Return [x, y] of the center of cell containing provided text 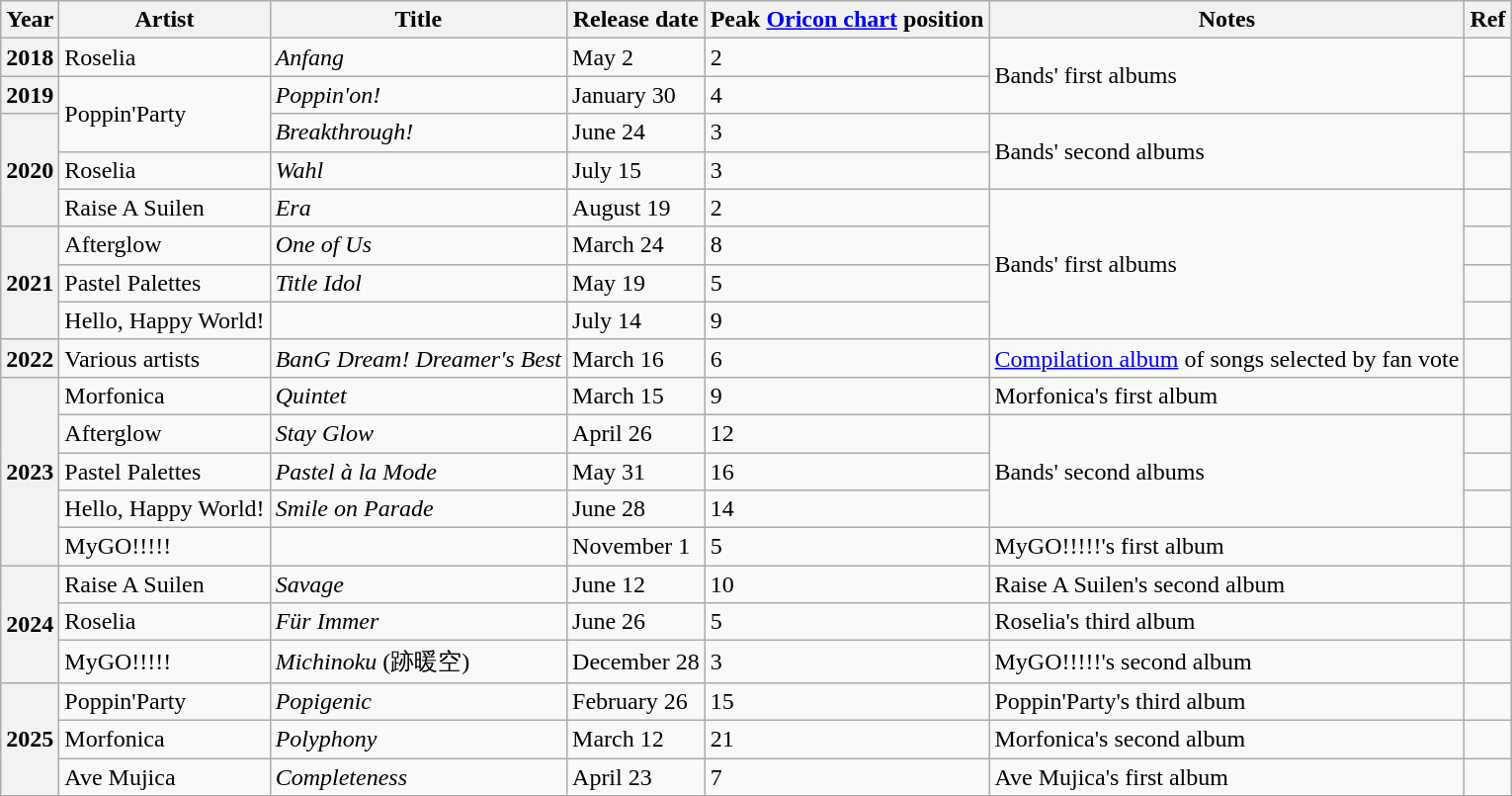
Era [418, 208]
6 [847, 358]
Roselia's third album [1227, 622]
June 28 [636, 509]
MyGO!!!!!'s second album [1227, 663]
Poppin'Party's third album [1227, 701]
Ref [1488, 20]
Smile on Parade [418, 509]
Artist [164, 20]
Notes [1227, 20]
Stay Glow [418, 433]
Year [30, 20]
May 31 [636, 472]
April 26 [636, 433]
Compilation album of songs selected by fan vote [1227, 358]
Pastel à la Mode [418, 472]
Raise A Suilen's second album [1227, 584]
Various artists [164, 358]
Morfonica's first album [1227, 396]
Savage [418, 584]
Morfonica's second album [1227, 739]
June 24 [636, 133]
March 24 [636, 245]
April 23 [636, 776]
Ave Mujica's first album [1227, 776]
10 [847, 584]
7 [847, 776]
Anfang [418, 57]
June 26 [636, 622]
Quintet [418, 396]
2022 [30, 358]
2023 [30, 471]
Ave Mujica [164, 776]
May 2 [636, 57]
January 30 [636, 95]
Wahl [418, 170]
2019 [30, 95]
15 [847, 701]
One of Us [418, 245]
May 19 [636, 283]
4 [847, 95]
Polyphony [418, 739]
March 12 [636, 739]
Breakthrough! [418, 133]
14 [847, 509]
Peak Oricon chart position [847, 20]
March 16 [636, 358]
Completeness [418, 776]
August 19 [636, 208]
July 15 [636, 170]
16 [847, 472]
March 15 [636, 396]
Für Immer [418, 622]
Title Idol [418, 283]
2025 [30, 739]
Release date [636, 20]
Michinoku (跡暖空) [418, 663]
MyGO!!!!!'s first album [1227, 547]
Title [418, 20]
February 26 [636, 701]
2024 [30, 625]
2020 [30, 170]
July 14 [636, 320]
2021 [30, 283]
December 28 [636, 663]
21 [847, 739]
2018 [30, 57]
Poppin'on! [418, 95]
Popigenic [418, 701]
November 1 [636, 547]
June 12 [636, 584]
12 [847, 433]
BanG Dream! Dreamer's Best [418, 358]
8 [847, 245]
